Determine the (x, y) coordinate at the center of the cell enclosing the given text.  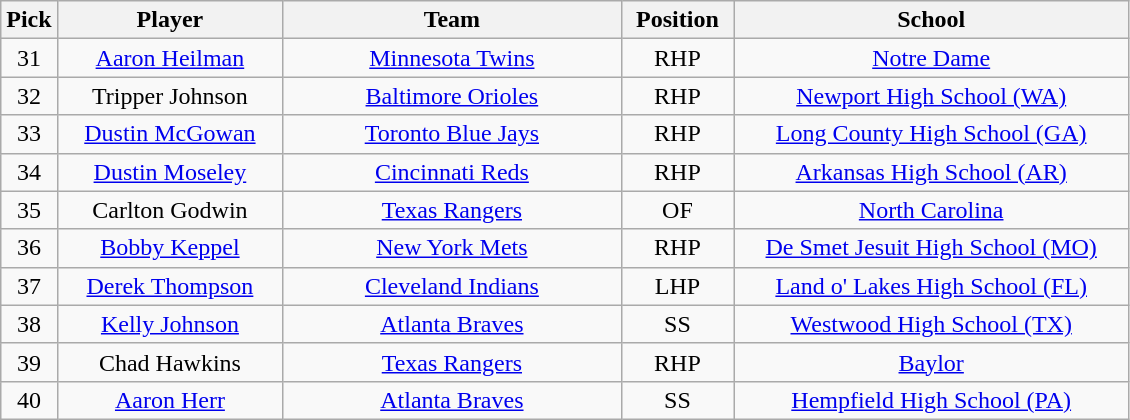
40 (29, 400)
36 (29, 248)
Aaron Heilman (170, 58)
Team (452, 20)
Baltimore Orioles (452, 96)
Notre Dame (932, 58)
37 (29, 286)
Cincinnati Reds (452, 172)
31 (29, 58)
34 (29, 172)
Bobby Keppel (170, 248)
Arkansas High School (AR) (932, 172)
Pick (29, 20)
Dustin Moseley (170, 172)
Hempfield High School (PA) (932, 400)
Dustin McGowan (170, 134)
39 (29, 362)
Carlton Godwin (170, 210)
Chad Hawkins (170, 362)
De Smet Jesuit High School (MO) (932, 248)
Newport High School (WA) (932, 96)
North Carolina (932, 210)
LHP (678, 286)
Kelly Johnson (170, 324)
35 (29, 210)
OF (678, 210)
Minnesota Twins (452, 58)
32 (29, 96)
38 (29, 324)
Baylor (932, 362)
Cleveland Indians (452, 286)
Tripper Johnson (170, 96)
Toronto Blue Jays (452, 134)
New York Mets (452, 248)
33 (29, 134)
School (932, 20)
Land o' Lakes High School (FL) (932, 286)
Position (678, 20)
Aaron Herr (170, 400)
Player (170, 20)
Derek Thompson (170, 286)
Long County High School (GA) (932, 134)
Westwood High School (TX) (932, 324)
